Capture the cell that displays the provided text and extract its [x, y] central coordinate. 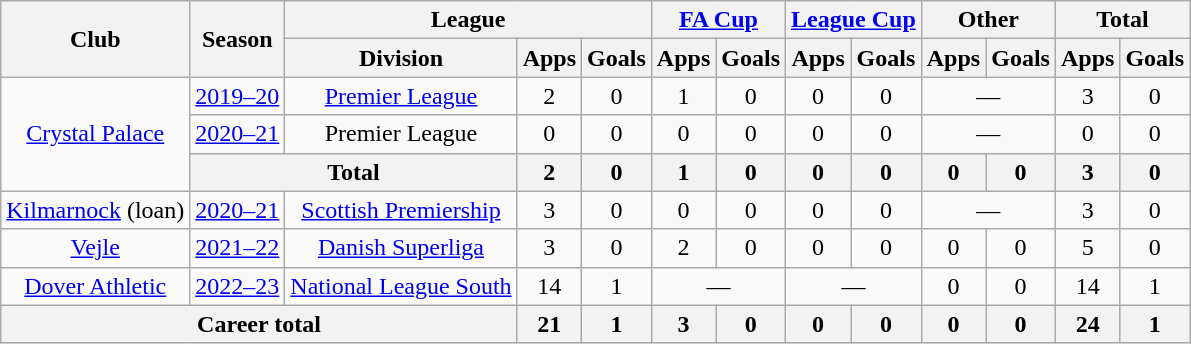
Division [401, 58]
Scottish Premiership [401, 210]
Crystal Palace [96, 134]
FA Cup [718, 20]
Vejle [96, 248]
League Cup [854, 20]
Dover Athletic [96, 286]
5 [1087, 248]
Season [238, 39]
Club [96, 39]
21 [549, 324]
Career total [259, 324]
Other [988, 20]
League [468, 20]
Danish Superliga [401, 248]
National League South [401, 286]
Kilmarnock (loan) [96, 210]
2019–20 [238, 96]
2021–22 [238, 248]
24 [1087, 324]
2022–23 [238, 286]
